Capture the cell that displays the provided text and extract its (X, Y) central coordinate. 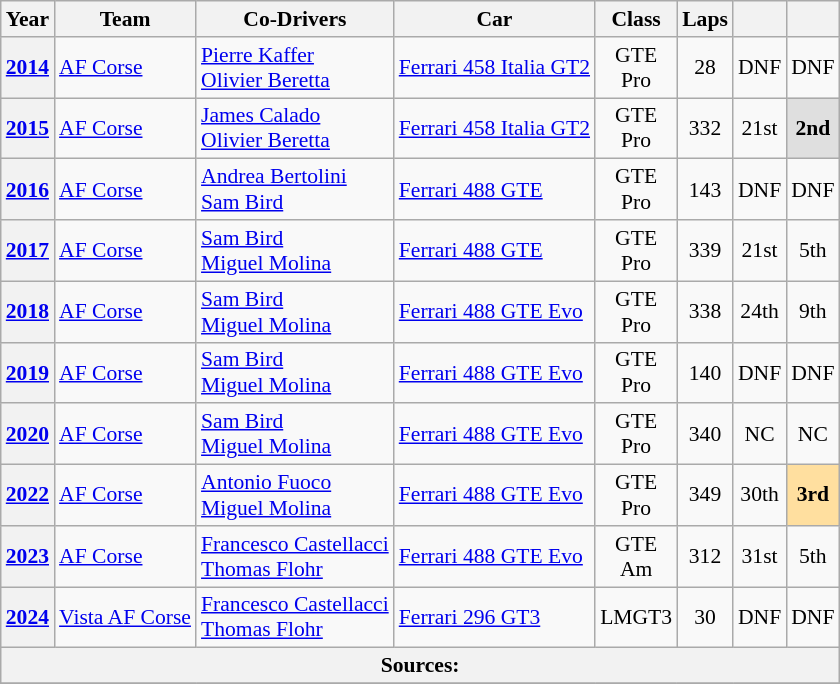
LMGT3 (636, 618)
9th (812, 312)
28 (705, 68)
James Calado Olivier Beretta (295, 128)
3rd (812, 496)
24th (760, 312)
143 (705, 190)
349 (705, 496)
Antonio Fuoco Miguel Molina (295, 496)
Laps (705, 19)
2014 (28, 68)
2017 (28, 250)
Andrea Bertolini Sam Bird (295, 190)
30 (705, 618)
Co-Drivers (295, 19)
Ferrari 296 GT3 (494, 618)
30th (760, 496)
Vista AF Corse (125, 618)
2019 (28, 372)
2018 (28, 312)
Car (494, 19)
Sources: (420, 666)
140 (705, 372)
2022 (28, 496)
2024 (28, 618)
Team (125, 19)
339 (705, 250)
338 (705, 312)
Pierre Kaffer Olivier Beretta (295, 68)
2020 (28, 434)
2015 (28, 128)
340 (705, 434)
332 (705, 128)
31st (760, 556)
2023 (28, 556)
2nd (812, 128)
GTEAm (636, 556)
2016 (28, 190)
Year (28, 19)
312 (705, 556)
Class (636, 19)
